Extract the (X, Y) coordinate from the center of the cell holding the provided text.  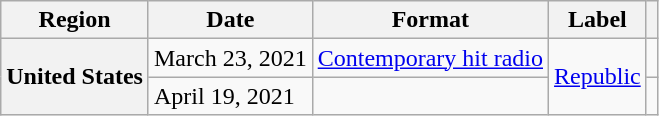
Date (230, 20)
April 19, 2021 (230, 96)
Region (75, 20)
Contemporary hit radio (430, 58)
March 23, 2021 (230, 58)
Republic (598, 77)
Label (598, 20)
United States (75, 77)
Format (430, 20)
